Return [X, Y] of the center of cell containing provided text 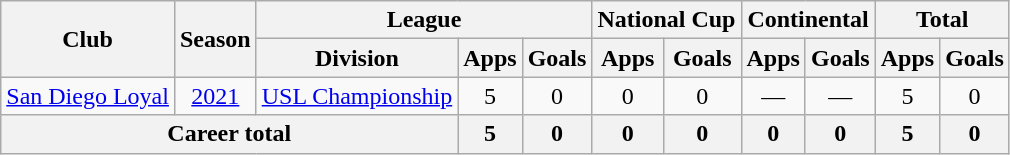
League [424, 20]
Total [942, 20]
National Cup [666, 20]
Continental [808, 20]
Club [88, 39]
Season [215, 39]
USL Championship [357, 96]
San Diego Loyal [88, 96]
2021 [215, 96]
Career total [230, 134]
Division [357, 58]
